Extract the [x, y] coordinate from the center of the cell holding the provided text.  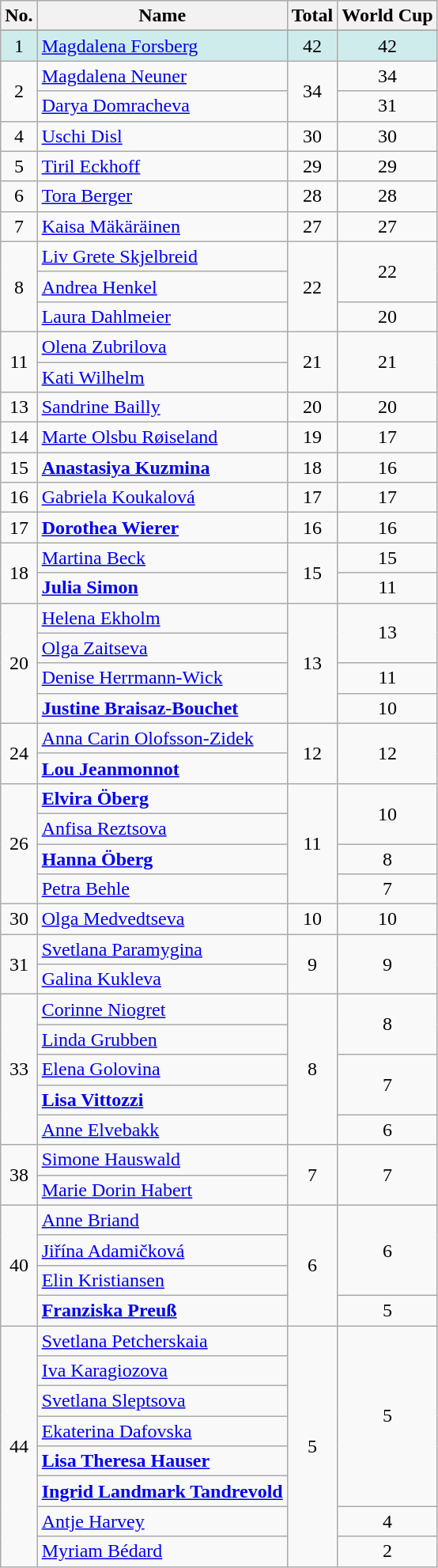
38 [19, 1175]
Justine Braisaz-Bouchet [162, 708]
World Cup [387, 16]
Uschi Disl [162, 136]
Linda Grubben [162, 1040]
Magdalena Neuner [162, 76]
Olga Zaitseva [162, 648]
Julia Simon [162, 588]
Helena Ekholm [162, 618]
Myriam Bédard [162, 1551]
Magdalena Forsberg [162, 46]
Martina Beck [162, 558]
Gabriela Koukalová [162, 498]
Elena Golovina [162, 1070]
Iva Karagiozova [162, 1371]
Svetlana Paramygina [162, 949]
Olga Medvedtseva [162, 919]
26 [19, 843]
Franziska Preuß [162, 1310]
Anne Elvebakk [162, 1130]
Svetlana Petcherskaia [162, 1341]
Laura Dahlmeier [162, 316]
No. [19, 16]
Svetlana Sleptsova [162, 1401]
Liv Grete Skjelbreid [162, 256]
Anne Briand [162, 1220]
Name [162, 16]
Lisa Theresa Hauser [162, 1461]
Olena Zubrilova [162, 347]
Darya Domracheva [162, 106]
Total [312, 16]
Petra Behle [162, 889]
Andrea Henkel [162, 286]
Denise Herrmann-Wick [162, 678]
40 [19, 1265]
Elvira Öberg [162, 798]
Anna Carin Olofsson-Zidek [162, 738]
Lisa Vittozzi [162, 1100]
24 [19, 753]
Tora Berger [162, 196]
Dorothea Wierer [162, 528]
Anastasiya Kuzmina [162, 468]
14 [19, 437]
Sandrine Bailly [162, 407]
Antje Harvey [162, 1521]
Simone Hauswald [162, 1160]
Marie Dorin Habert [162, 1190]
Corinne Niogret [162, 1009]
1 [19, 46]
33 [19, 1070]
Elin Kristiansen [162, 1280]
Jiřína Adamičková [162, 1250]
Lou Jeanmonnot [162, 768]
Marte Olsbu Røiseland [162, 437]
Anfisa Reztsova [162, 828]
Hanna Öberg [162, 858]
Galina Kukleva [162, 979]
44 [19, 1446]
Tiril Eckhoff [162, 166]
Ekaterina Dafovska [162, 1431]
Ingrid Landmark Tandrevold [162, 1491]
Kati Wilhelm [162, 377]
19 [312, 437]
Kaisa Mäkäräinen [162, 226]
